Find where the given text appears and provide that cell's center as (x, y) coordinate. 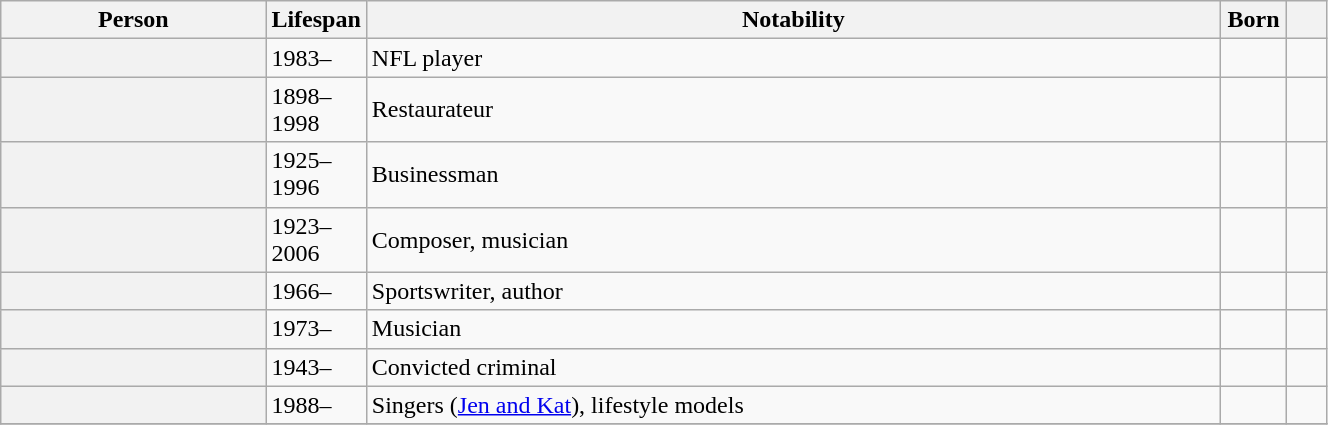
Sportswriter, author (793, 291)
1973– (316, 329)
Convicted criminal (793, 367)
1943– (316, 367)
1988– (316, 405)
Lifespan (316, 20)
Notability (793, 20)
Born (1253, 20)
1898–1998 (316, 110)
1983– (316, 58)
Person (134, 20)
NFL player (793, 58)
1966– (316, 291)
1925–1996 (316, 174)
Businessman (793, 174)
Restaurateur (793, 110)
Composer, musician (793, 240)
Musician (793, 329)
1923–2006 (316, 240)
Singers (Jen and Kat), lifestyle models (793, 405)
